Extract the (x, y) coordinate from the center of the cell holding the provided text.  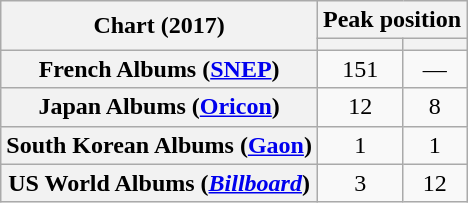
151 (360, 69)
Peak position (392, 20)
Japan Albums (Oricon) (160, 107)
Chart (2017) (160, 26)
— (435, 69)
US World Albums (Billboard) (160, 183)
8 (435, 107)
French Albums (SNEP) (160, 69)
3 (360, 183)
South Korean Albums (Gaon) (160, 145)
